Return the [X, Y] coordinate for the center point of the cell that contains the specified text.  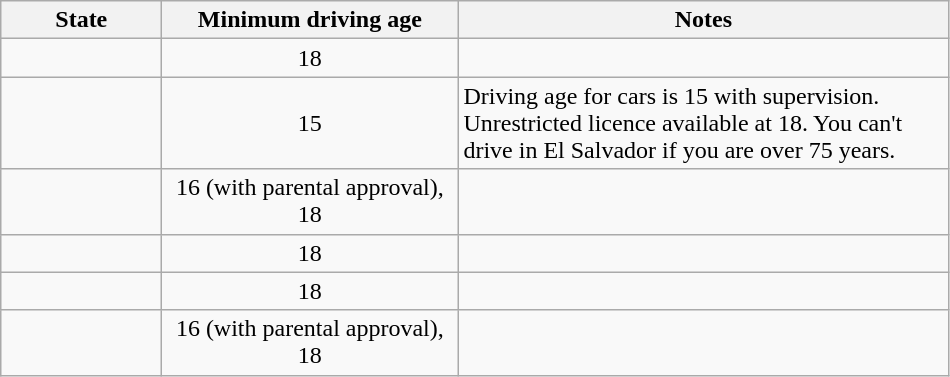
Minimum driving age [310, 20]
Driving age for cars is 15 with supervision. Unrestricted licence available at 18. You can't drive in El Salvador if you are over 75 years. [704, 123]
State [82, 20]
15 [310, 123]
Notes [704, 20]
